Search for the cell housing the specified text and yield its [x, y] center coordinate. 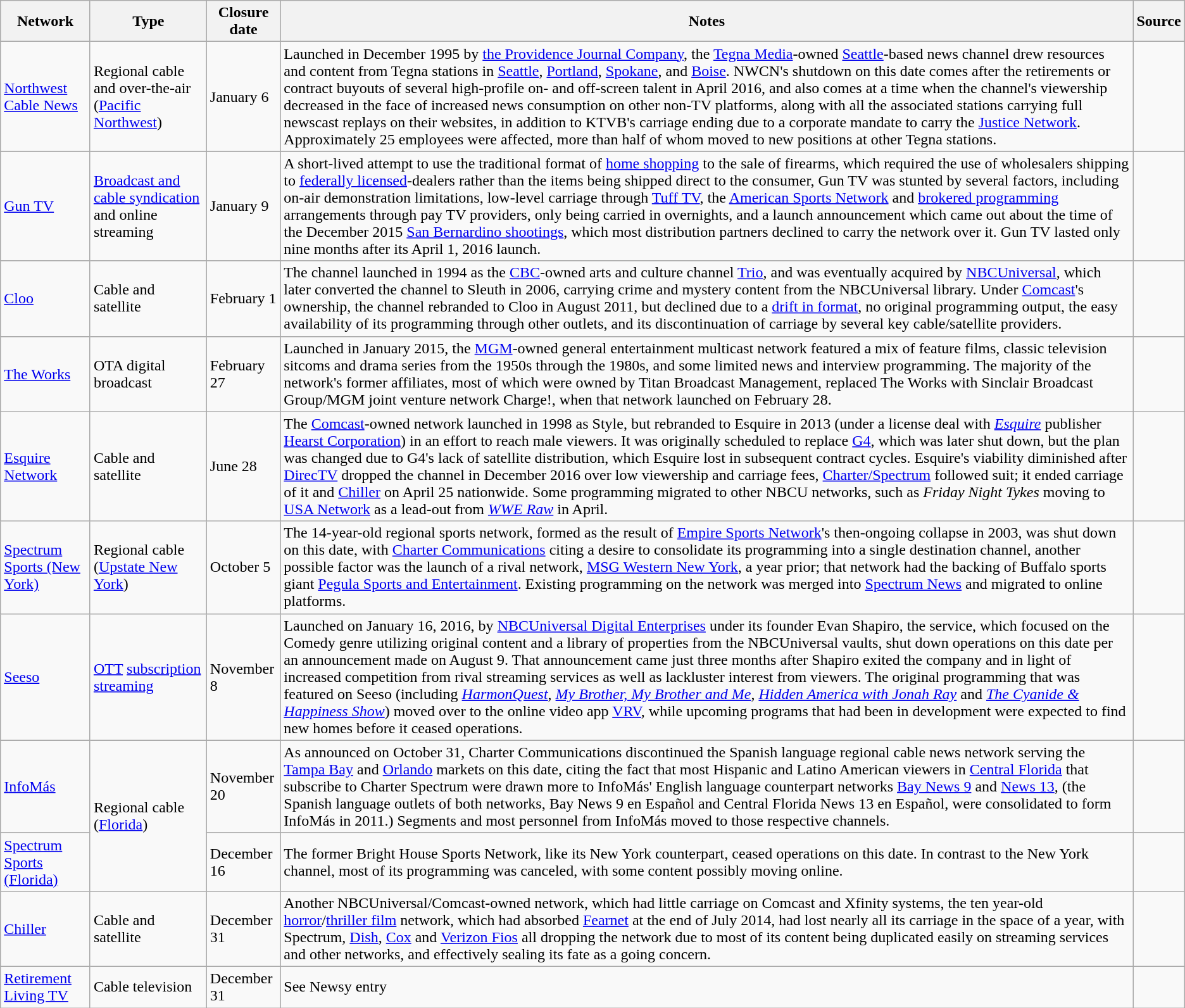
Cloo [46, 299]
Chiller [46, 928]
February 1 [243, 299]
InfoMás [46, 786]
January 9 [243, 206]
The Works [46, 374]
Spectrum Sports (New York) [46, 567]
June 28 [243, 466]
Esquire Network [46, 466]
Regional cable (Florida) [148, 816]
February 27 [243, 374]
OTT subscription streaming [148, 677]
Northwest Cable News [46, 96]
Retirement Living TV [46, 986]
Type [148, 22]
Gun TV [46, 206]
Cable television [148, 986]
Source [1158, 22]
See Newsy entry [706, 986]
Network [46, 22]
October 5 [243, 567]
Seeso [46, 677]
Spectrum Sports (Florida) [46, 862]
November 20 [243, 786]
OTA digital broadcast [148, 374]
Regional cable (Upstate New York) [148, 567]
Notes [706, 22]
November 8 [243, 677]
Regional cable and over-the-air (Pacific Northwest) [148, 96]
January 6 [243, 96]
December 16 [243, 862]
Closure date [243, 22]
Broadcast and cable syndication and online streaming [148, 206]
